Return the [x, y] coordinate for the center point of the cell that contains the specified text.  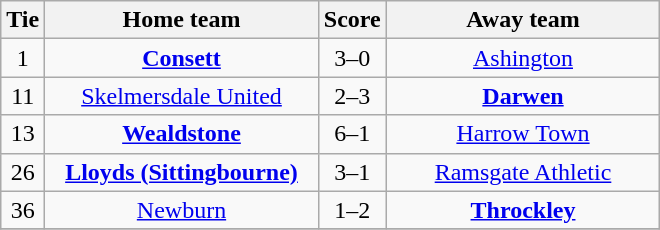
Ashington [523, 58]
13 [23, 134]
1–2 [352, 210]
3–0 [352, 58]
Skelmersdale United [182, 96]
Tie [23, 20]
Wealdstone [182, 134]
3–1 [352, 172]
Throckley [523, 210]
Lloyds (Sittingbourne) [182, 172]
1 [23, 58]
Newburn [182, 210]
Darwen [523, 96]
Ramsgate Athletic [523, 172]
11 [23, 96]
Away team [523, 20]
6–1 [352, 134]
Consett [182, 58]
2–3 [352, 96]
26 [23, 172]
Home team [182, 20]
Score [352, 20]
36 [23, 210]
Harrow Town [523, 134]
